Output the (x, y) coordinate of the center of the cell containing the given text.  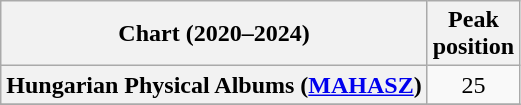
Chart (2020–2024) (214, 34)
25 (473, 85)
Peakposition (473, 34)
Hungarian Physical Albums (MAHASZ) (214, 85)
